Capture the cell that displays the provided text and extract its (X, Y) central coordinate. 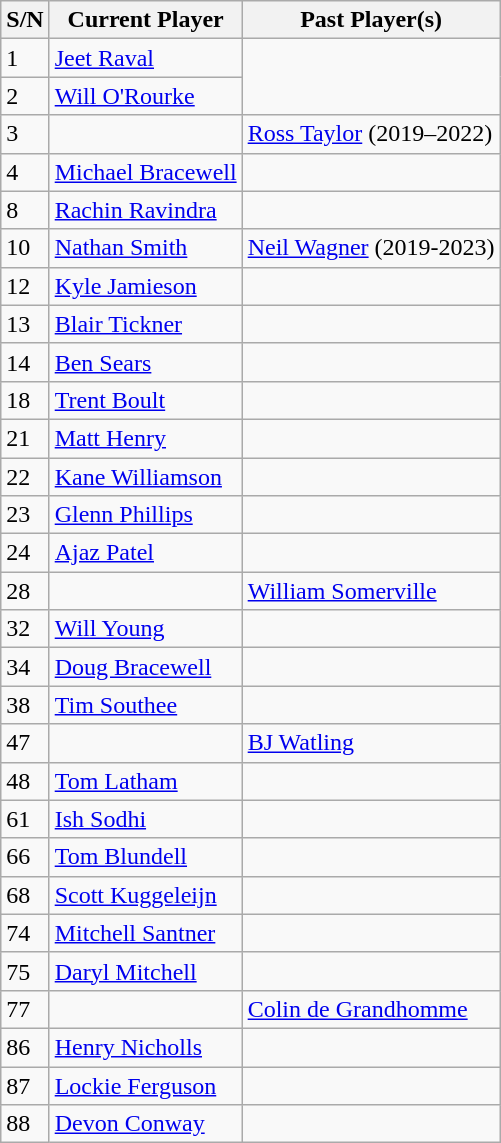
48 (25, 781)
Devon Conway (146, 1124)
Ben Sears (146, 362)
66 (25, 857)
Colin de Grandhomme (371, 1009)
William Somerville (371, 591)
3 (25, 134)
4 (25, 172)
32 (25, 629)
75 (25, 971)
Glenn Phillips (146, 515)
Scott Kuggeleijn (146, 895)
22 (25, 477)
12 (25, 286)
2 (25, 96)
Ish Sodhi (146, 819)
10 (25, 248)
Trent Boult (146, 400)
Blair Tickner (146, 324)
21 (25, 438)
Matt Henry (146, 438)
47 (25, 743)
88 (25, 1124)
38 (25, 705)
Neil Wagner (2019-2023) (371, 248)
87 (25, 1085)
Will O'Rourke (146, 96)
Tom Blundell (146, 857)
Past Player(s) (371, 20)
14 (25, 362)
Mitchell Santner (146, 933)
23 (25, 515)
Doug Bracewell (146, 667)
Will Young (146, 629)
86 (25, 1047)
Henry Nicholls (146, 1047)
74 (25, 933)
34 (25, 667)
Ross Taylor (2019–2022) (371, 134)
Tim Southee (146, 705)
Rachin Ravindra (146, 210)
Nathan Smith (146, 248)
24 (25, 553)
Daryl Mitchell (146, 971)
Michael Bracewell (146, 172)
28 (25, 591)
S/N (25, 20)
Jeet Raval (146, 58)
1 (25, 58)
68 (25, 895)
Lockie Ferguson (146, 1085)
BJ Watling (371, 743)
Kyle Jamieson (146, 286)
Ajaz Patel (146, 553)
13 (25, 324)
77 (25, 1009)
Kane Williamson (146, 477)
Current Player (146, 20)
18 (25, 400)
Tom Latham (146, 781)
61 (25, 819)
8 (25, 210)
